Determine the (X, Y) coordinate at the center of the cell enclosing the given text.  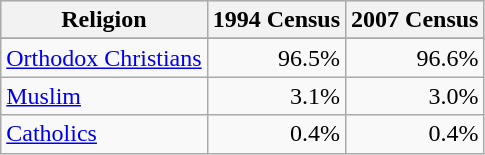
Catholics (104, 134)
3.0% (415, 96)
2007 Census (415, 20)
Orthodox Christians (104, 58)
1994 Census (276, 20)
96.5% (276, 58)
Religion (104, 20)
3.1% (276, 96)
Muslim (104, 96)
96.6% (415, 58)
